Extract the (X, Y) coordinate from the center of the cell holding the provided text.  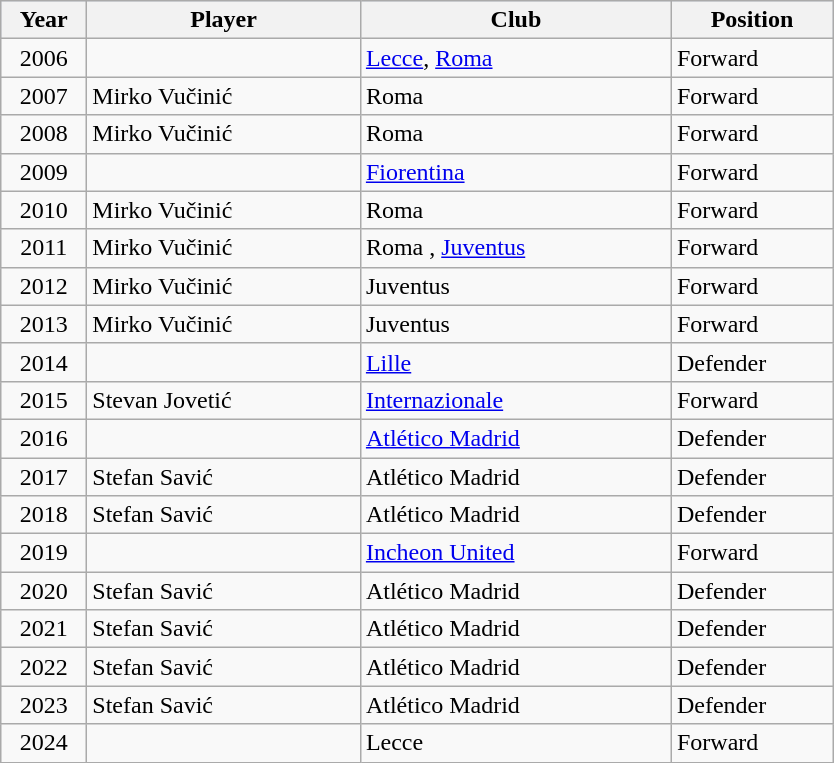
Player (224, 20)
Roma , Juventus (516, 248)
2022 (44, 667)
2020 (44, 591)
Stevan Jovetić (224, 400)
2023 (44, 705)
2007 (44, 96)
Internazionale (516, 400)
2012 (44, 286)
Position (752, 20)
2008 (44, 134)
2019 (44, 553)
2009 (44, 172)
2015 (44, 400)
2011 (44, 248)
Year (44, 20)
2014 (44, 362)
2018 (44, 515)
Lecce, Roma (516, 58)
2017 (44, 477)
2016 (44, 438)
2010 (44, 210)
Lille (516, 362)
2006 (44, 58)
2024 (44, 743)
Club (516, 20)
Incheon United (516, 553)
Lecce (516, 743)
2013 (44, 324)
Fiorentina (516, 172)
2021 (44, 629)
